Detect which cell encompasses the target text, then output its [X, Y] center coordinate. 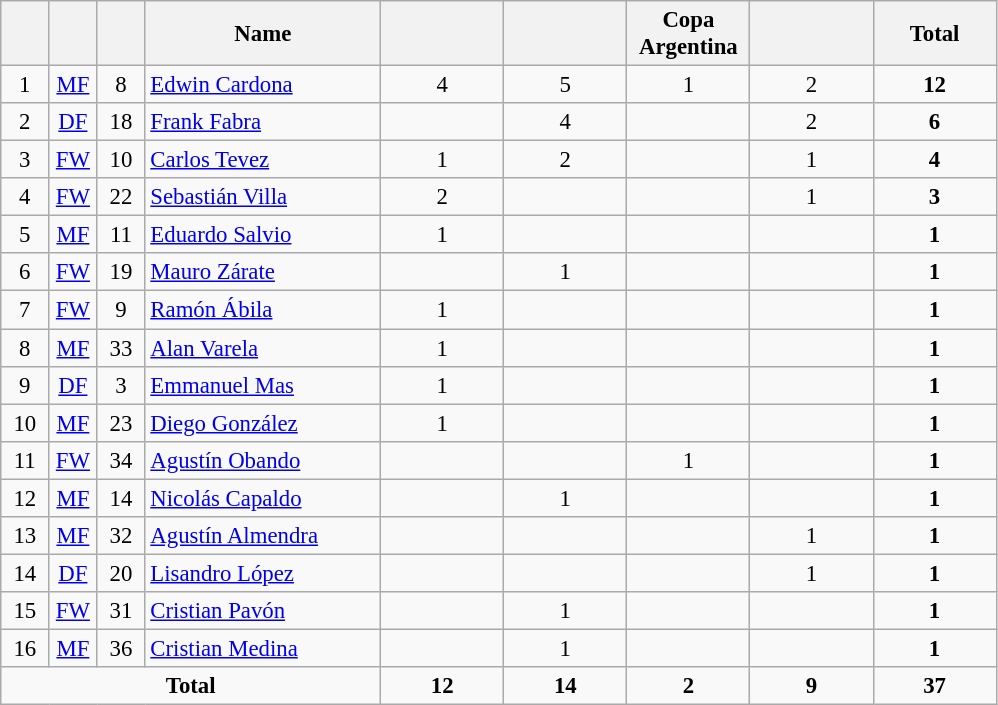
Nicolás Capaldo [263, 498]
Cristian Pavón [263, 611]
Mauro Zárate [263, 273]
23 [121, 423]
Frank Fabra [263, 122]
Lisandro López [263, 573]
32 [121, 536]
Ramón Ábila [263, 310]
Carlos Tevez [263, 160]
7 [25, 310]
Emmanuel Mas [263, 385]
16 [25, 648]
19 [121, 273]
37 [934, 686]
Alan Varela [263, 348]
34 [121, 460]
18 [121, 122]
Agustín Obando [263, 460]
20 [121, 573]
31 [121, 611]
Name [263, 34]
15 [25, 611]
Agustín Almendra [263, 536]
Sebastián Villa [263, 197]
33 [121, 348]
Diego González [263, 423]
Cristian Medina [263, 648]
Copa Argentina [688, 34]
Eduardo Salvio [263, 235]
Edwin Cardona [263, 85]
13 [25, 536]
22 [121, 197]
36 [121, 648]
